Return the [x, y] coordinate for the center point of the cell that contains the specified text.  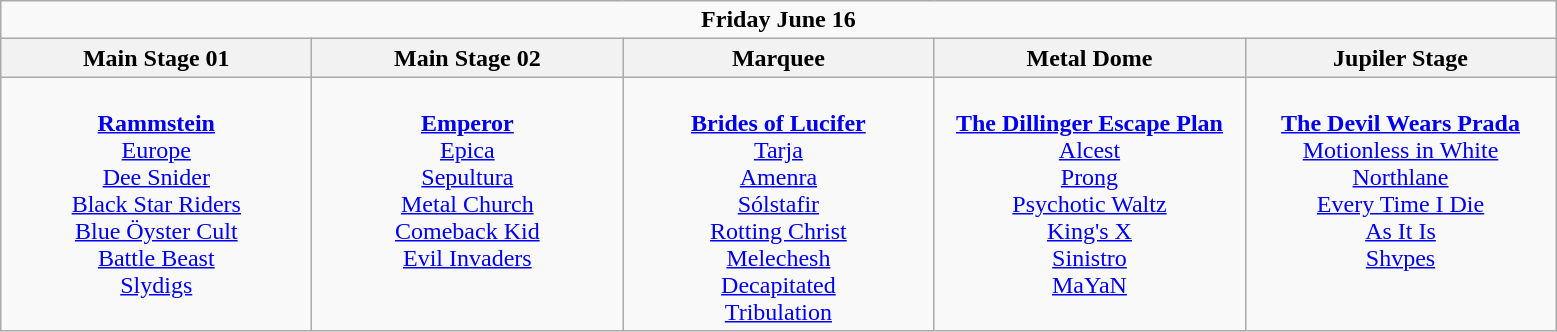
Marquee [778, 58]
Friday June 16 [778, 20]
Main Stage 01 [156, 58]
The Devil Wears Prada Motionless in White Northlane Every Time I Die As It Is Shvpes [1400, 204]
Emperor Epica Sepultura Metal Church Comeback Kid Evil Invaders [468, 204]
Brides of Lucifer Tarja Amenra Sólstafir Rotting Christ Melechesh Decapitated Tribulation [778, 204]
The Dillinger Escape Plan Alcest Prong Psychotic Waltz King's X Sinistro MaYaN [1090, 204]
Jupiler Stage [1400, 58]
Rammstein Europe Dee Snider Black Star Riders Blue Öyster Cult Battle Beast Slydigs [156, 204]
Main Stage 02 [468, 58]
Metal Dome [1090, 58]
